Extract the (x, y) coordinate from the center of the cell holding the provided text.  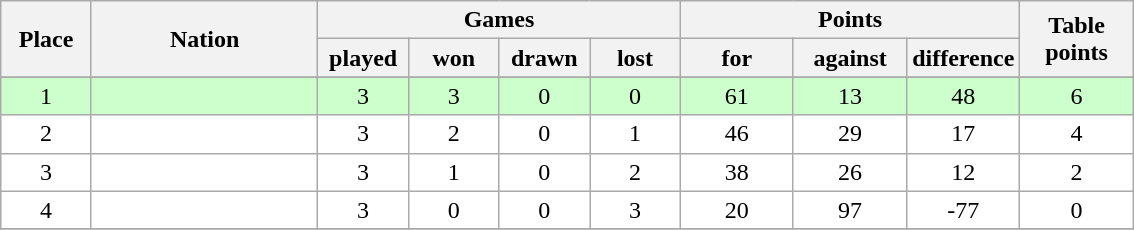
29 (850, 134)
against (850, 58)
Nation (204, 39)
drawn (544, 58)
played (364, 58)
for (736, 58)
97 (850, 210)
12 (964, 172)
13 (850, 96)
Place (46, 39)
61 (736, 96)
6 (1076, 96)
Points (850, 20)
won (454, 58)
26 (850, 172)
difference (964, 58)
46 (736, 134)
17 (964, 134)
-77 (964, 210)
38 (736, 172)
lost (636, 58)
Tablepoints (1076, 39)
48 (964, 96)
Games (499, 20)
20 (736, 210)
